Detect which cell encompasses the target text, then output its [x, y] center coordinate. 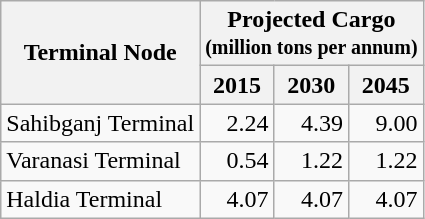
Terminal Node [100, 52]
Haldia Terminal [100, 199]
Projected Cargo(million tons per annum) [312, 34]
Sahibganj Terminal [100, 123]
Varanasi Terminal [100, 161]
2.24 [237, 123]
4.39 [311, 123]
0.54 [237, 161]
2045 [386, 85]
2030 [311, 85]
2015 [237, 85]
9.00 [386, 123]
